Scan for the cell matching the given text and deliver its [x, y] coordinate at center. 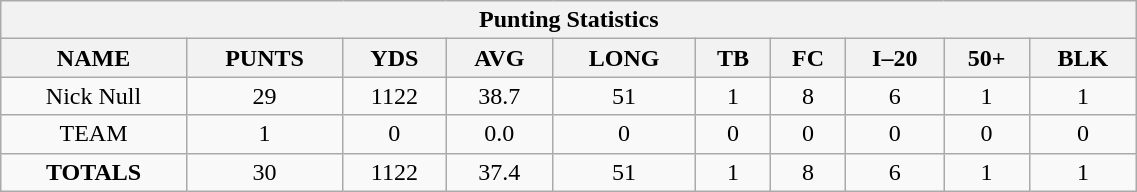
TEAM [94, 134]
AVG [500, 58]
NAME [94, 58]
50+ [986, 58]
38.7 [500, 96]
BLK [1083, 58]
YDS [394, 58]
0.0 [500, 134]
I–20 [895, 58]
PUNTS [264, 58]
30 [264, 172]
TOTALS [94, 172]
LONG [624, 58]
37.4 [500, 172]
FC [808, 58]
Nick Null [94, 96]
29 [264, 96]
TB [732, 58]
Punting Statistics [569, 20]
